Pinpoint the cell where the given text exists, returning its [X, Y] midpoint coordinate. 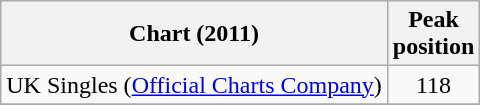
118 [433, 85]
Peakposition [433, 34]
Chart (2011) [194, 34]
UK Singles (Official Charts Company) [194, 85]
